For the text-containing cell, return its midpoint in (X, Y) coordinate format. 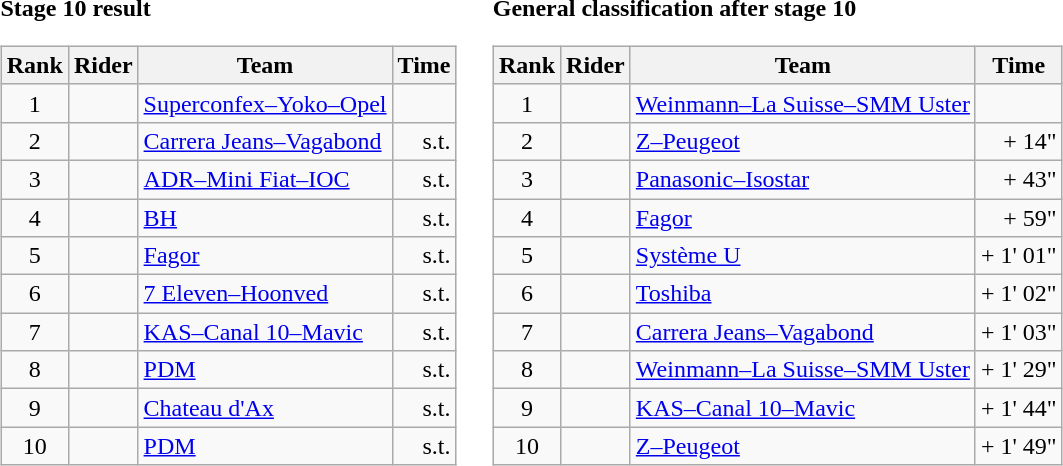
+ 1' 02" (1018, 294)
Panasonic–Isostar (802, 179)
Superconfex–Yoko–Opel (265, 103)
+ 1' 29" (1018, 370)
+ 1' 01" (1018, 256)
+ 1' 44" (1018, 408)
7 Eleven–Hoonved (265, 294)
Système U (802, 256)
+ 1' 49" (1018, 446)
BH (265, 217)
Chateau d'Ax (265, 408)
Toshiba (802, 294)
+ 43" (1018, 179)
ADR–Mini Fiat–IOC (265, 179)
+ 1' 03" (1018, 332)
+ 14" (1018, 141)
+ 59" (1018, 217)
